Identify which cell holds the provided text, then report its (x, y) central coordinate. 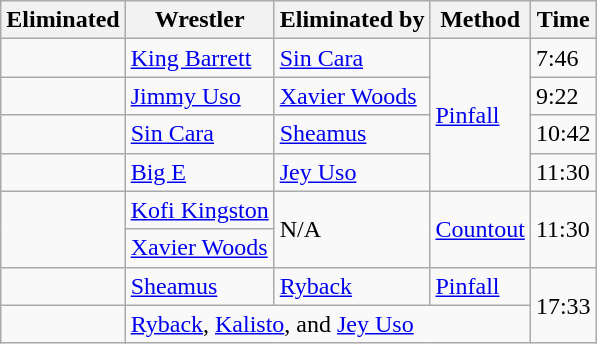
Kofi Kingston (200, 210)
Eliminated by (352, 20)
Jey Uso (352, 172)
N/A (352, 229)
Big E (200, 172)
Countout (480, 229)
Ryback (352, 286)
9:22 (563, 96)
Eliminated (63, 20)
Ryback, Kalisto, and Jey Uso (328, 324)
10:42 (563, 134)
Time (563, 20)
Method (480, 20)
7:46 (563, 58)
Jimmy Uso (200, 96)
Wrestler (200, 20)
King Barrett (200, 58)
17:33 (563, 305)
